Capture the cell that displays the provided text and extract its (X, Y) central coordinate. 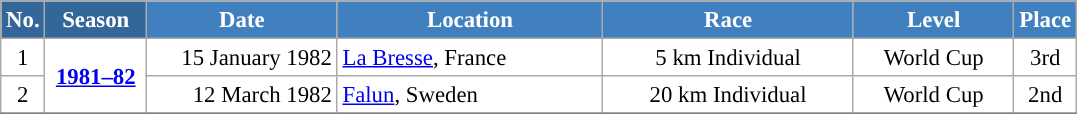
1981–82 (96, 76)
1 (23, 58)
20 km Individual (728, 95)
Falun, Sweden (470, 95)
No. (23, 20)
Date (242, 20)
Location (470, 20)
5 km Individual (728, 58)
2nd (1045, 95)
2 (23, 95)
Season (96, 20)
12 March 1982 (242, 95)
15 January 1982 (242, 58)
3rd (1045, 58)
La Bresse, France (470, 58)
Race (728, 20)
Place (1045, 20)
Level (934, 20)
